Capture the cell that displays the provided text and extract its [x, y] central coordinate. 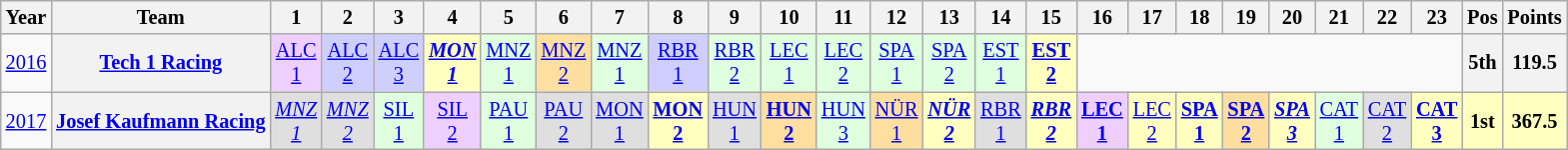
ALC3 [399, 63]
MON2 [679, 121]
HUN1 [735, 121]
119.5 [1535, 63]
10 [789, 17]
EST2 [1051, 63]
21 [1339, 17]
20 [1292, 17]
22 [1387, 17]
1 [296, 17]
HUN2 [789, 121]
5th [1482, 63]
8 [679, 17]
SIL2 [452, 121]
Year [26, 17]
ALC1 [296, 63]
NÜR1 [897, 121]
17 [1152, 17]
2 [348, 17]
18 [1199, 17]
SPA3 [1292, 121]
367.5 [1535, 121]
PAU2 [564, 121]
2017 [26, 121]
2016 [26, 63]
3 [399, 17]
NÜR2 [949, 121]
14 [1000, 17]
ALC2 [348, 63]
12 [897, 17]
19 [1245, 17]
EST1 [1000, 63]
4 [452, 17]
Tech 1 Racing [160, 63]
Pos [1482, 17]
SIL1 [399, 121]
16 [1102, 17]
CAT3 [1437, 121]
PAU1 [508, 121]
CAT2 [1387, 121]
7 [620, 17]
Points [1535, 17]
5 [508, 17]
11 [843, 17]
6 [564, 17]
CAT1 [1339, 121]
9 [735, 17]
13 [949, 17]
Team [160, 17]
Josef Kaufmann Racing [160, 121]
1st [1482, 121]
HUN3 [843, 121]
23 [1437, 17]
15 [1051, 17]
